Extract the (X, Y) coordinate from the center of the cell holding the provided text.  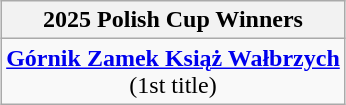
Górnik Zamek Książ Wałbrzych(1st title) (174, 72)
2025 Polish Cup Winners (174, 20)
